Scan for the cell matching the given text and deliver its [x, y] coordinate at center. 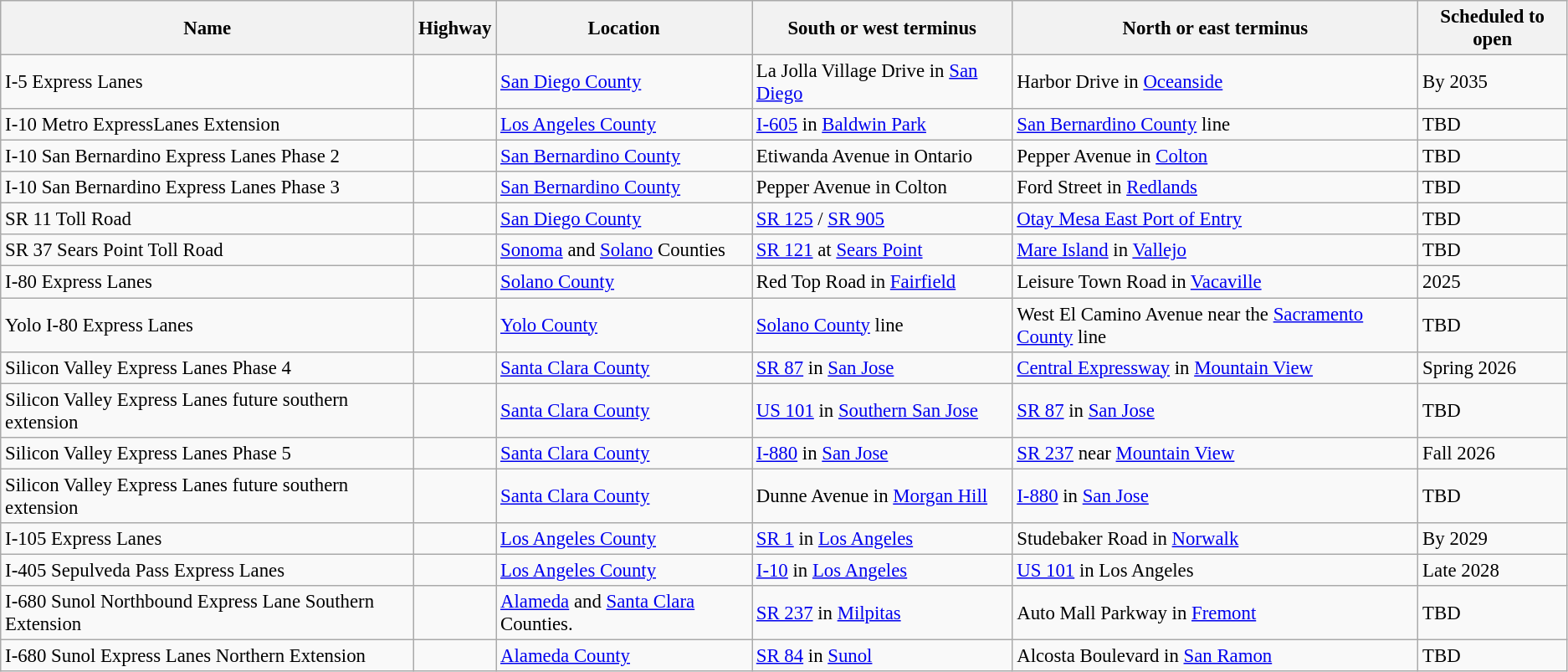
SR 121 at Sears Point [882, 250]
Etiwanda Avenue in Ontario [882, 156]
I-10 San Bernardino Express Lanes Phase 2 [208, 156]
Silicon Valley Express Lanes Phase 4 [208, 367]
US 101 in Southern San Jose [882, 410]
Studebaker Road in Norwalk [1215, 539]
Sonoma and Solano Counties [624, 250]
Otay Mesa East Port of Entry [1215, 219]
SR 84 in Sunol [882, 655]
South or west terminus [882, 28]
US 101 in Los Angeles [1215, 570]
Highway [455, 28]
I-80 Express Lanes [208, 282]
Name [208, 28]
I-680 Sunol Northbound Express Lane Southern Extension [208, 613]
Late 2028 [1493, 570]
San Bernardino County line [1215, 125]
I-10 Metro ExpressLanes Extension [208, 125]
SR 237 in Milpitas [882, 613]
SR 37 Sears Point Toll Road [208, 250]
Location [624, 28]
Yolo I-80 Express Lanes [208, 325]
I-5 Express Lanes [208, 82]
La Jolla Village Drive in San Diego [882, 82]
SR 237 near Mountain View [1215, 453]
By 2029 [1493, 539]
Leisure Town Road in Vacaville [1215, 282]
2025 [1493, 282]
Red Top Road in Fairfield [882, 282]
Dunne Avenue in Morgan Hill [882, 495]
Alameda County [624, 655]
Solano County [624, 282]
SR 11 Toll Road [208, 219]
Fall 2026 [1493, 453]
Mare Island in Vallejo [1215, 250]
Yolo County [624, 325]
SR 1 in Los Angeles [882, 539]
Alameda and Santa Clara Counties. [624, 613]
Auto Mall Parkway in Fremont [1215, 613]
Harbor Drive in Oceanside [1215, 82]
Silicon Valley Express Lanes Phase 5 [208, 453]
I-105 Express Lanes [208, 539]
West El Camino Avenue near the Sacramento County line [1215, 325]
SR 125 / SR 905 [882, 219]
Ford Street in Redlands [1215, 187]
Alcosta Boulevard in San Ramon [1215, 655]
I-605 in Baldwin Park [882, 125]
North or east terminus [1215, 28]
Solano County line [882, 325]
By 2035 [1493, 82]
I-680 Sunol Express Lanes Northern Extension [208, 655]
I-10 San Bernardino Express Lanes Phase 3 [208, 187]
Spring 2026 [1493, 367]
Central Expressway in Mountain View [1215, 367]
I-405 Sepulveda Pass Express Lanes [208, 570]
I-10 in Los Angeles [882, 570]
Scheduled to open [1493, 28]
